Pinpoint the cell where the given text exists, returning its (x, y) midpoint coordinate. 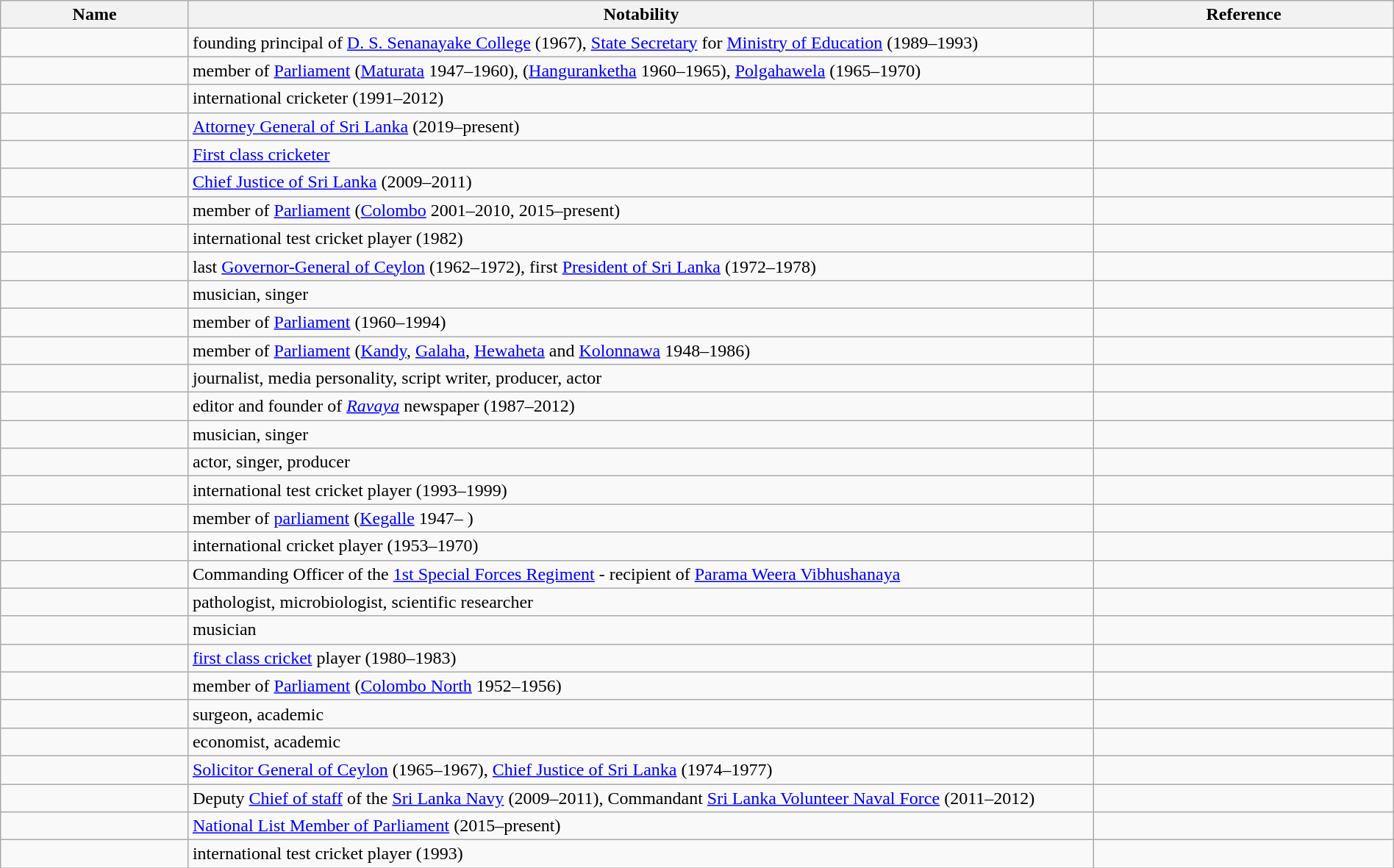
first class cricket player (1980–1983) (641, 658)
surgeon, academic (641, 714)
journalist, media personality, script writer, producer, actor (641, 379)
First class cricketer (641, 154)
Commanding Officer of the 1st Special Forces Regiment - recipient of Parama Weera Vibhushanaya (641, 574)
actor, singer, producer (641, 462)
Reference (1244, 15)
member of Parliament (Kandy, Galaha, Hewaheta and Kolonnawa 1948–1986) (641, 351)
economist, academic (641, 742)
editor and founder of Ravaya newspaper (1987–2012) (641, 406)
Solicitor General of Ceylon (1965–1967), Chief Justice of Sri Lanka (1974–1977) (641, 770)
founding principal of D. S. Senanayake College (1967), State Secretary for Ministry of Education (1989–1993) (641, 43)
Attorney General of Sri Lanka (2019–present) (641, 126)
international test cricket player (1993–1999) (641, 490)
Name (95, 15)
Chief Justice of Sri Lanka (2009–2011) (641, 182)
member of Parliament (Maturata 1947–1960), (Hanguranketha 1960–1965), Polgahawela (1965–1970) (641, 71)
National List Member of Parliament (2015–present) (641, 826)
member of parliament (Kegalle 1947– ) (641, 518)
international cricketer (1991–2012) (641, 98)
member of Parliament (Colombo North 1952–1956) (641, 686)
international cricket player (1953–1970) (641, 546)
international test cricket player (1993) (641, 854)
pathologist, microbiologist, scientific researcher (641, 602)
Notability (641, 15)
musician (641, 630)
Deputy Chief of staff of the Sri Lanka Navy (2009–2011), Commandant Sri Lanka Volunteer Naval Force (2011–2012) (641, 797)
member of Parliament (1960–1994) (641, 322)
member of Parliament (Colombo 2001–2010, 2015–present) (641, 210)
international test cricket player (1982) (641, 238)
last Governor-General of Ceylon (1962–1972), first President of Sri Lanka (1972–1978) (641, 266)
